Determine the (x, y) coordinate at the center of the cell enclosing the given text.  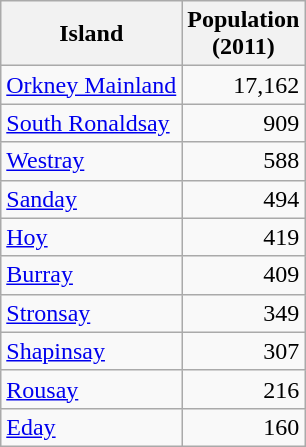
17,162 (244, 85)
Shapinsay (92, 351)
South Ronaldsay (92, 123)
419 (244, 237)
Population(2011) (244, 34)
588 (244, 161)
Westray (92, 161)
409 (244, 275)
Burray (92, 275)
494 (244, 199)
909 (244, 123)
349 (244, 313)
160 (244, 427)
Hoy (92, 237)
307 (244, 351)
Eday (92, 427)
Island (92, 34)
216 (244, 389)
Stronsay (92, 313)
Sanday (92, 199)
Rousay (92, 389)
Orkney Mainland (92, 85)
